From the cell containing the given text, extract its center point as (X, Y) coordinate. 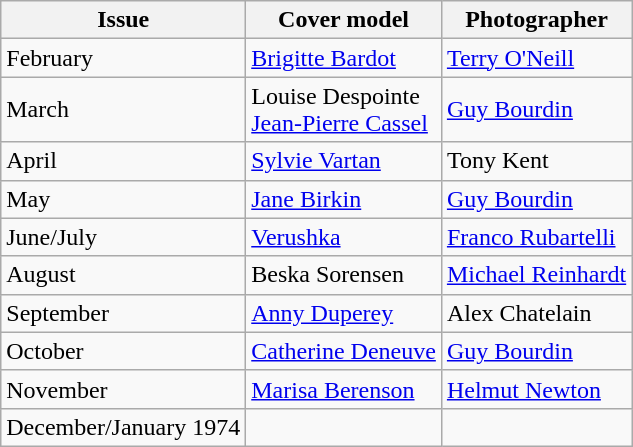
Terry O'Neill (536, 58)
Sylvie Vartan (344, 161)
October (124, 351)
March (124, 110)
Anny Duperey (344, 313)
Jane Birkin (344, 199)
Marisa Berenson (344, 389)
Catherine Deneuve (344, 351)
Beska Sorensen (344, 275)
Photographer (536, 20)
September (124, 313)
Franco Rubartelli (536, 237)
Helmut Newton (536, 389)
Tony Kent (536, 161)
Verushka (344, 237)
Issue (124, 20)
February (124, 58)
Michael Reinhardt (536, 275)
December/January 1974 (124, 427)
June/July (124, 237)
Louise Despointe Jean-Pierre Cassel (344, 110)
April (124, 161)
Alex Chatelain (536, 313)
Cover model (344, 20)
Brigitte Bardot (344, 58)
August (124, 275)
November (124, 389)
May (124, 199)
